From the cell containing the given text, extract its center point as (X, Y) coordinate. 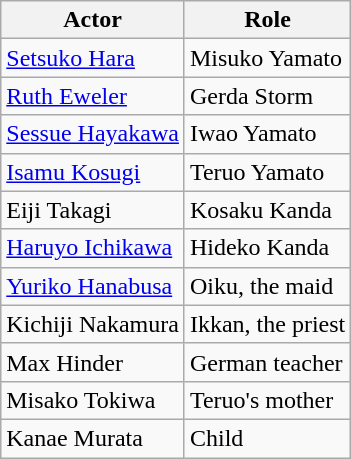
Eiji Takagi (93, 210)
Haruyo Ichikawa (93, 248)
Kosaku Kanda (267, 210)
Hideko Kanda (267, 248)
Misuko Yamato (267, 58)
Kanae Murata (93, 438)
Teruo's mother (267, 400)
Ikkan, the priest (267, 324)
Teruo Yamato (267, 172)
Isamu Kosugi (93, 172)
Setsuko Hara (93, 58)
Max Hinder (93, 362)
Role (267, 20)
Oiku, the maid (267, 286)
Ruth Eweler (93, 96)
German teacher (267, 362)
Iwao Yamato (267, 134)
Actor (93, 20)
Child (267, 438)
Sessue Hayakawa (93, 134)
Misako Tokiwa (93, 400)
Kichiji Nakamura (93, 324)
Gerda Storm (267, 96)
Yuriko Hanabusa (93, 286)
